Return (x, y) of the center of cell containing provided text 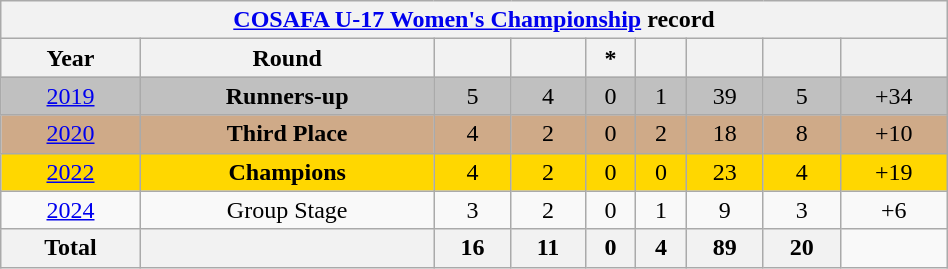
+19 (894, 172)
2020 (71, 134)
Total (71, 248)
20 (802, 248)
Year (71, 58)
9 (724, 210)
2024 (71, 210)
+34 (894, 96)
11 (548, 248)
Third Place (287, 134)
Runners-up (287, 96)
8 (802, 134)
2019 (71, 96)
+10 (894, 134)
Group Stage (287, 210)
18 (724, 134)
2022 (71, 172)
+6 (894, 210)
COSAFA U-17 Women's Championship record (474, 20)
Champions (287, 172)
16 (472, 248)
23 (724, 172)
89 (724, 248)
39 (724, 96)
Round (287, 58)
* (610, 58)
